Determine the [X, Y] coordinate at the center of the cell enclosing the given text.  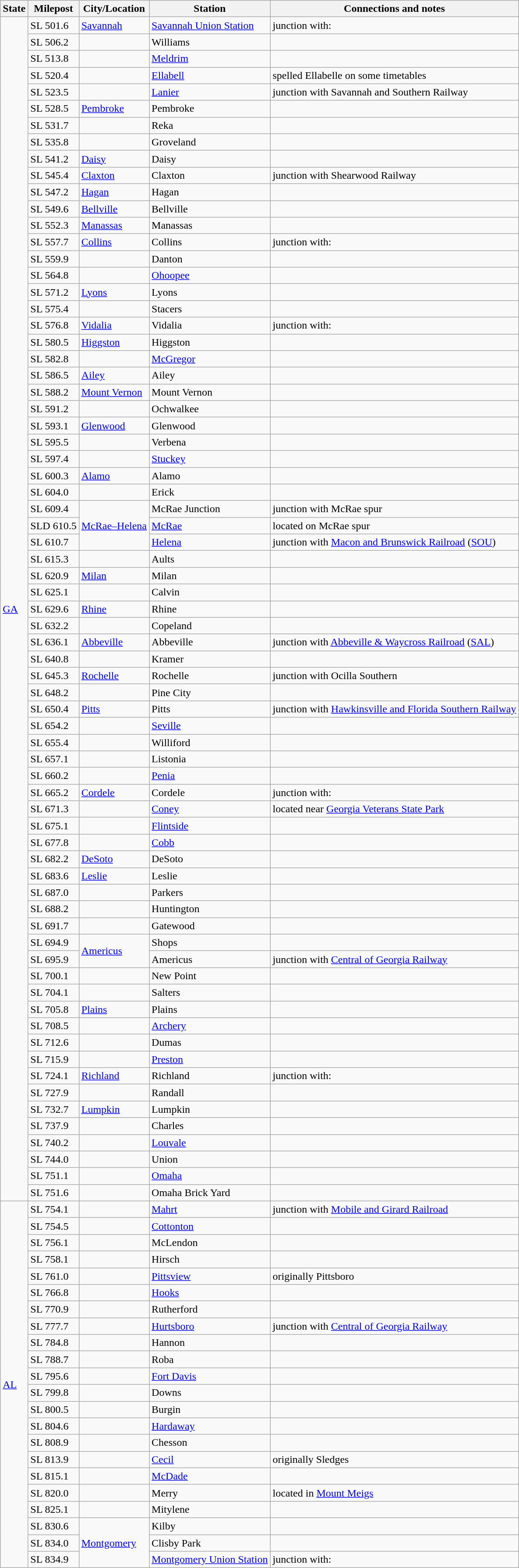
SL 655.4 [53, 743]
SL 766.8 [53, 1293]
Connections and notes [394, 9]
SL 830.6 [53, 1526]
State [14, 9]
SL 665.2 [53, 793]
Seville [210, 726]
SL 571.2 [53, 292]
SL 682.2 [53, 859]
Pine City [210, 692]
Hooks [210, 1293]
Williams [210, 42]
McRae–Helena [114, 526]
Hardaway [210, 1426]
SL 595.5 [53, 442]
SL 588.2 [53, 392]
SL 795.6 [53, 1376]
SL 758.1 [53, 1259]
SL 740.2 [53, 1143]
SL 834.9 [53, 1560]
SL 691.7 [53, 926]
SL 715.9 [53, 1059]
SL 620.9 [53, 576]
SL 547.2 [53, 192]
Clisby Park [210, 1543]
New Point [210, 976]
SL 597.4 [53, 459]
Ellabell [210, 75]
Omaha [210, 1176]
SL 557.7 [53, 242]
Williford [210, 743]
Mahrt [210, 1209]
junction with Abbeville & Waycross Railroad (SAL) [394, 642]
SL 788.7 [53, 1359]
SL 625.1 [53, 592]
Rutherford [210, 1310]
Merry [210, 1493]
Union [210, 1159]
Meldrim [210, 59]
SL 600.3 [53, 475]
Kramer [210, 659]
SL 820.0 [53, 1493]
SL 700.1 [53, 976]
SL 528.5 [53, 109]
spelled Ellabelle on some timetables [394, 75]
SL 660.2 [53, 776]
Erick [210, 492]
SL 815.1 [53, 1476]
Randall [210, 1093]
SL 645.3 [53, 676]
SL 834.0 [53, 1543]
City/Location [114, 9]
SL 683.6 [53, 876]
Gatewood [210, 926]
SL 657.1 [53, 759]
SL 632.2 [53, 626]
Parkers [210, 892]
originally Sledges [394, 1459]
SL 636.1 [53, 642]
Louvale [210, 1143]
Stacers [210, 309]
Preston [210, 1059]
SL 777.7 [53, 1326]
SL 813.9 [53, 1459]
Copeland [210, 626]
Cobb [210, 842]
Penia [210, 776]
Ochwalkee [210, 409]
McLendon [210, 1242]
Station [210, 9]
SL 761.0 [53, 1276]
Hirsch [210, 1259]
Montgomery [114, 1543]
SL 576.8 [53, 326]
Roba [210, 1359]
SL 744.0 [53, 1159]
Fort Davis [210, 1376]
SL 800.5 [53, 1409]
SL 727.9 [53, 1093]
SL 549.6 [53, 209]
Coney [210, 809]
SL 640.8 [53, 659]
GA [14, 609]
junction with Shearwood Railway [394, 175]
Kilby [210, 1526]
McGregor [210, 359]
SL 615.3 [53, 559]
SL 751.1 [53, 1176]
SL 575.4 [53, 309]
Aults [210, 559]
SL 648.2 [53, 692]
SL 586.5 [53, 375]
SL 754.1 [53, 1209]
SL 604.0 [53, 492]
originally Pittsboro [394, 1276]
SL 737.9 [53, 1126]
McRae Junction [210, 509]
Cecil [210, 1459]
SL 770.9 [53, 1310]
Savannah [114, 25]
Hurtsboro [210, 1326]
Huntington [210, 909]
McRae [210, 526]
Pittsview [210, 1276]
SL 825.1 [53, 1509]
SL 808.9 [53, 1443]
AL [14, 1384]
SL 591.2 [53, 409]
SL 671.3 [53, 809]
junction with Savannah and Southern Railway [394, 92]
Reka [210, 125]
SL 695.9 [53, 959]
Dumas [210, 1043]
SL 650.4 [53, 709]
SL 609.4 [53, 509]
SL 541.2 [53, 159]
Listonia [210, 759]
SL 687.0 [53, 892]
SL 724.1 [53, 1076]
Stuckey [210, 459]
SL 804.6 [53, 1426]
junction with Hawkinsville and Florida Southern Railway [394, 709]
Shops [210, 942]
McDade [210, 1476]
SL 580.5 [53, 342]
SL 784.8 [53, 1343]
SL 754.5 [53, 1226]
Downs [210, 1393]
located on McRae spur [394, 526]
SL 712.6 [53, 1043]
Calvin [210, 592]
SL 513.8 [53, 59]
Charles [210, 1126]
SL 688.2 [53, 909]
junction with Ocilla Southern [394, 676]
SL 564.8 [53, 276]
SL 523.5 [53, 92]
SL 506.2 [53, 42]
Mitylene [210, 1509]
SL 732.7 [53, 1109]
SL 559.9 [53, 259]
Flintside [210, 826]
SL 593.1 [53, 425]
Burgin [210, 1409]
junction with Macon and Brunswick Railroad (SOU) [394, 542]
Savannah Union Station [210, 25]
Ohoopee [210, 276]
SL 531.7 [53, 125]
SL 654.2 [53, 726]
Cottonton [210, 1226]
SL 799.8 [53, 1393]
Milepost [53, 9]
Verbena [210, 442]
SL 520.4 [53, 75]
SLD 610.5 [53, 526]
junction with McRae spur [394, 509]
Omaha Brick Yard [210, 1193]
SL 629.6 [53, 609]
Chesson [210, 1443]
Montgomery Union Station [210, 1560]
Lanier [210, 92]
Archery [210, 1026]
SL 756.1 [53, 1242]
SL 552.3 [53, 226]
SL 751.6 [53, 1193]
SL 501.6 [53, 25]
Helena [210, 542]
SL 704.1 [53, 992]
SL 582.8 [53, 359]
SL 675.1 [53, 826]
Hannon [210, 1343]
Groveland [210, 142]
SL 705.8 [53, 1009]
located in Mount Meigs [394, 1493]
SL 545.4 [53, 175]
SL 708.5 [53, 1026]
SL 694.9 [53, 942]
SL 610.7 [53, 542]
SL 677.8 [53, 842]
located near Georgia Veterans State Park [394, 809]
junction with Mobile and Girard Railroad [394, 1209]
Danton [210, 259]
Salters [210, 992]
SL 535.8 [53, 142]
